Search for the cell housing the specified text and yield its (x, y) center coordinate. 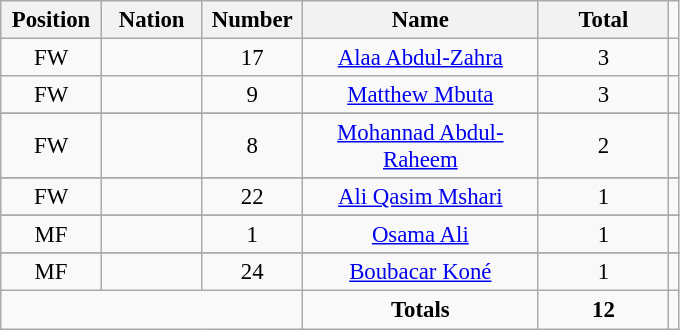
Total (604, 20)
Ali Qasim Mshari (421, 197)
Osama Ali (421, 235)
24 (252, 273)
Totals (421, 310)
8 (252, 146)
Nation (152, 20)
Boubacar Koné (421, 273)
Alaa Abdul-Zahra (421, 58)
Matthew Mbuta (421, 95)
9 (252, 95)
Mohannad Abdul-Raheem (421, 146)
Name (421, 20)
Number (252, 20)
22 (252, 197)
2 (604, 146)
17 (252, 58)
Position (52, 20)
12 (604, 310)
